For the text-containing cell, return its midpoint in [X, Y] coordinate format. 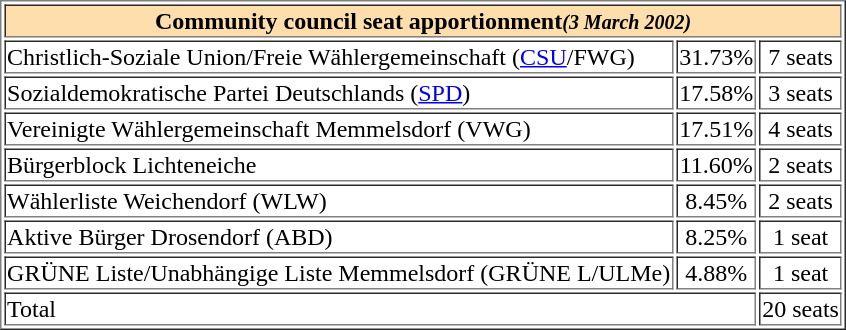
11.60% [716, 164]
GRÜNE Liste/Unabhängige Liste Memmelsdorf (GRÜNE L/ULMe) [338, 272]
Wählerliste Weichendorf (WLW) [338, 200]
Aktive Bürger Drosendorf (ABD) [338, 236]
4.88% [716, 272]
Bürgerblock Lichteneiche [338, 164]
8.45% [716, 200]
Christlich-Soziale Union/Freie Wählergemeinschaft (CSU/FWG) [338, 56]
Vereinigte Wählergemeinschaft Memmelsdorf (VWG) [338, 128]
Sozialdemokratische Partei Deutschlands (SPD) [338, 92]
8.25% [716, 236]
17.58% [716, 92]
20 seats [800, 308]
31.73% [716, 56]
Total [380, 308]
Community council seat apportionment(3 March 2002) [423, 20]
17.51% [716, 128]
4 seats [800, 128]
3 seats [800, 92]
7 seats [800, 56]
